Identify which cell holds the provided text, then report its (x, y) central coordinate. 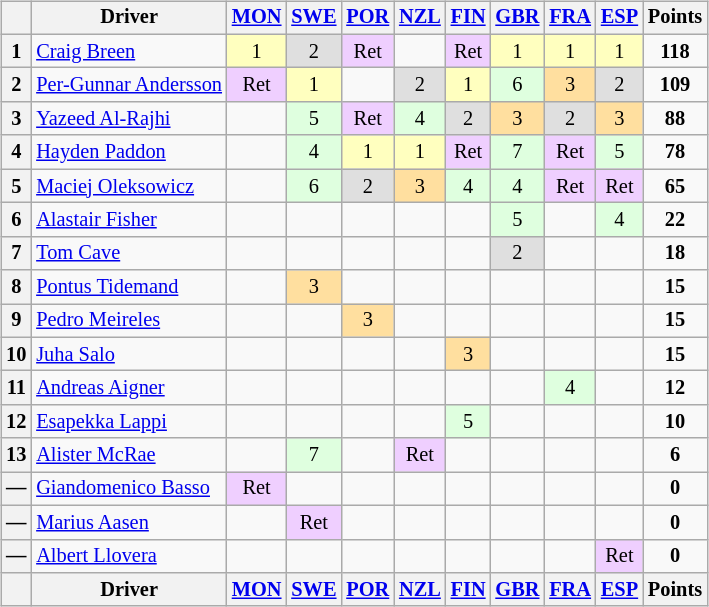
Tom Cave (129, 253)
78 (675, 152)
22 (675, 220)
11 (16, 388)
Maciej Oleksowicz (129, 186)
Albert Llovera (129, 556)
Pedro Meireles (129, 321)
Pontus Tidemand (129, 287)
Esapekka Lappi (129, 422)
8 (16, 287)
Yazeed Al-Rajhi (129, 119)
Juha Salo (129, 354)
88 (675, 119)
Craig Breen (129, 51)
9 (16, 321)
Andreas Aigner (129, 388)
18 (675, 253)
Alister McRae (129, 455)
Marius Aasen (129, 522)
65 (675, 186)
109 (675, 85)
Per-Gunnar Andersson (129, 85)
Giandomenico Basso (129, 489)
118 (675, 51)
Alastair Fisher (129, 220)
Hayden Paddon (129, 152)
13 (16, 455)
